Identify which cell holds the provided text, then report its [x, y] central coordinate. 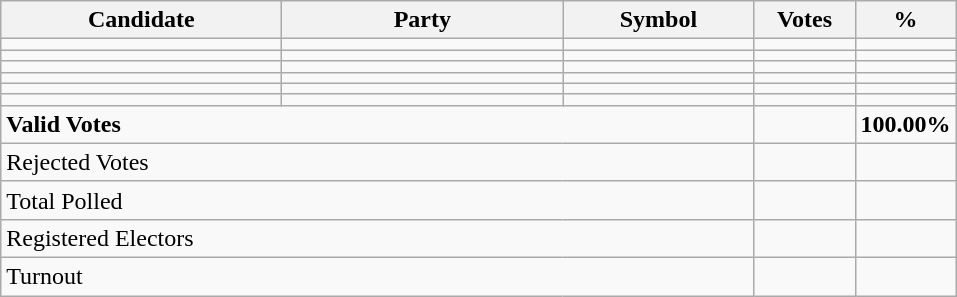
Symbol [658, 20]
Candidate [142, 20]
Votes [804, 20]
% [906, 20]
Turnout [378, 276]
Party [422, 20]
100.00% [906, 124]
Total Polled [378, 200]
Registered Electors [378, 238]
Valid Votes [378, 124]
Rejected Votes [378, 162]
